Identify which cell holds the provided text, then report its (x, y) central coordinate. 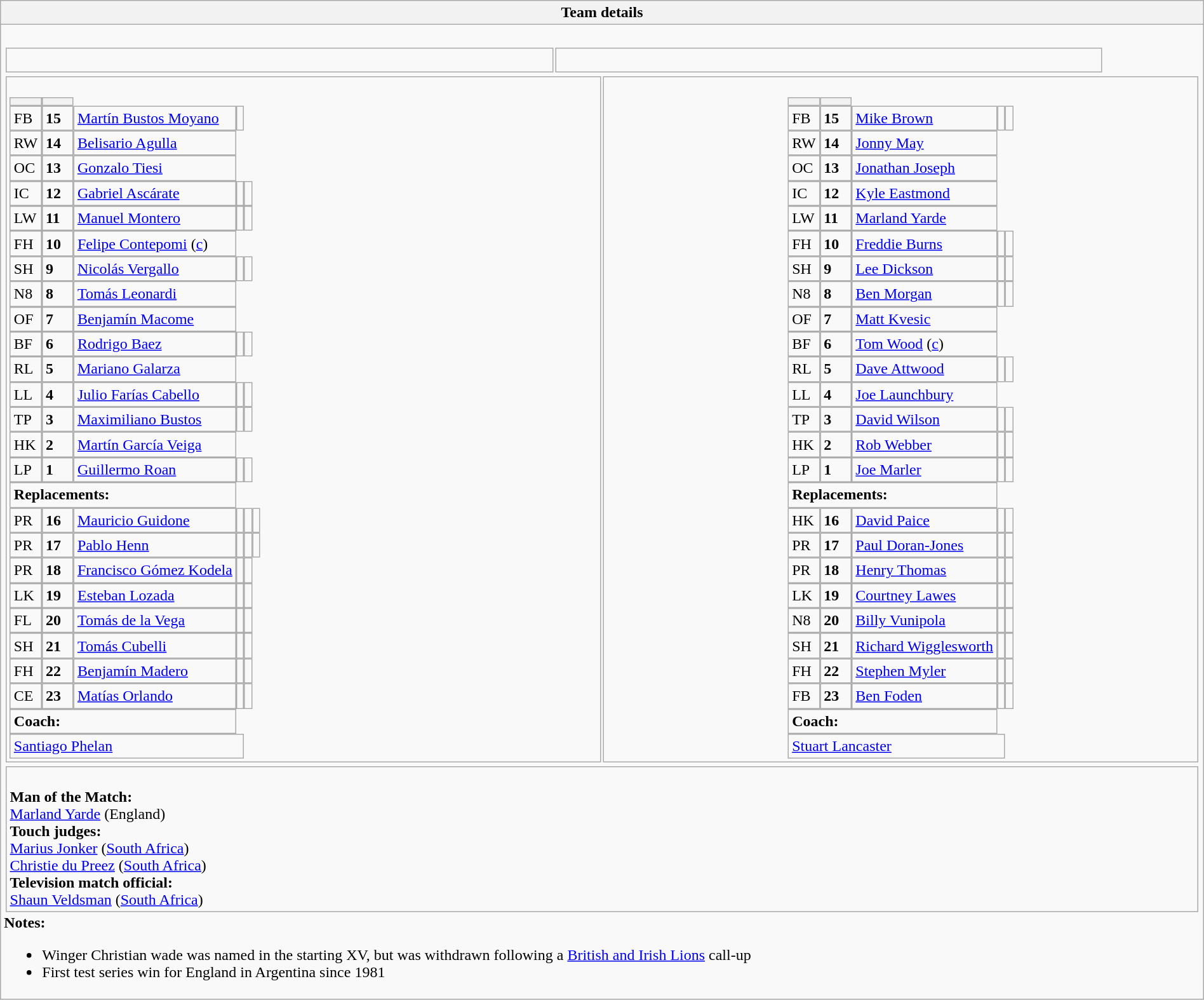
Stuart Lancaster (897, 747)
Tom Wood (c) (925, 344)
Rodrigo Baez (155, 344)
Nicolás Vergallo (155, 269)
Paul Doran-Jones (925, 545)
FL (26, 621)
Matías Orlando (155, 696)
Kyle Eastmond (925, 193)
Pablo Henn (155, 545)
Martín García Veiga (155, 445)
Ben Morgan (925, 294)
Jonny May (925, 143)
Tomás de la Vega (155, 621)
Guillermo Roan (155, 470)
Marland Yarde (925, 219)
Julio Farías Cabello (155, 395)
Francisco Gómez Kodela (155, 571)
Santiago Phelan (127, 747)
Manuel Montero (155, 219)
Billy Vunipola (925, 621)
Mauricio Guidone (155, 520)
David Paice (925, 520)
Benjamín Macome (155, 319)
Felipe Contepomi (c) (155, 244)
Henry Thomas (925, 571)
CE (26, 696)
Tomás Leonardi (155, 294)
Team details (602, 13)
Matt Kvesic (925, 319)
Tomás Cubelli (155, 646)
Esteban Lozada (155, 595)
Joe Launchbury (925, 395)
Maximiliano Bustos (155, 419)
Ben Foden (925, 696)
Lee Dickson (925, 269)
Freddie Burns (925, 244)
Richard Wigglesworth (925, 646)
Mariano Galarza (155, 369)
Gonzalo Tiesi (155, 168)
Belisario Agulla (155, 143)
Gabriel Ascárate (155, 193)
Stephen Myler (925, 671)
Rob Webber (925, 445)
Benjamín Madero (155, 671)
Joe Marler (925, 470)
Martín Bustos Moyano (155, 118)
David Wilson (925, 419)
Courtney Lawes (925, 595)
Dave Attwood (925, 369)
Jonathan Joseph (925, 168)
Mike Brown (925, 118)
